Identify which cell holds the provided text, then report its (X, Y) central coordinate. 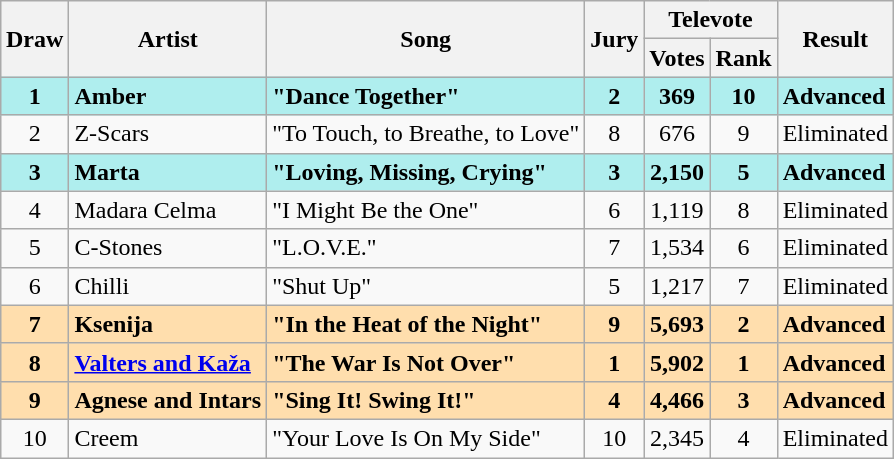
"L.O.V.E." (426, 248)
Televote (710, 20)
2,345 (677, 438)
"Dance Together" (426, 96)
676 (677, 134)
Agnese and Intars (168, 400)
5,902 (677, 362)
"The War Is Not Over" (426, 362)
Creem (168, 438)
"I Might Be the One" (426, 210)
"To Touch, to Breathe, to Love" (426, 134)
"Loving, Missing, Crying" (426, 172)
Z-Scars (168, 134)
Valters and Kaža (168, 362)
Draw (34, 39)
Chilli (168, 286)
2,150 (677, 172)
1,119 (677, 210)
Votes (677, 58)
C-Stones (168, 248)
"Shut Up" (426, 286)
Song (426, 39)
"In the Heat of the Night" (426, 324)
"Sing It! Swing It!" (426, 400)
Jury (614, 39)
Madara Celma (168, 210)
Marta (168, 172)
Artist (168, 39)
Result (835, 39)
"Your Love Is On My Side" (426, 438)
5,693 (677, 324)
369 (677, 96)
Ksenija (168, 324)
1,534 (677, 248)
Rank (744, 58)
1,217 (677, 286)
4,466 (677, 400)
Amber (168, 96)
